Scan for the cell matching the given text and deliver its (X, Y) coordinate at center. 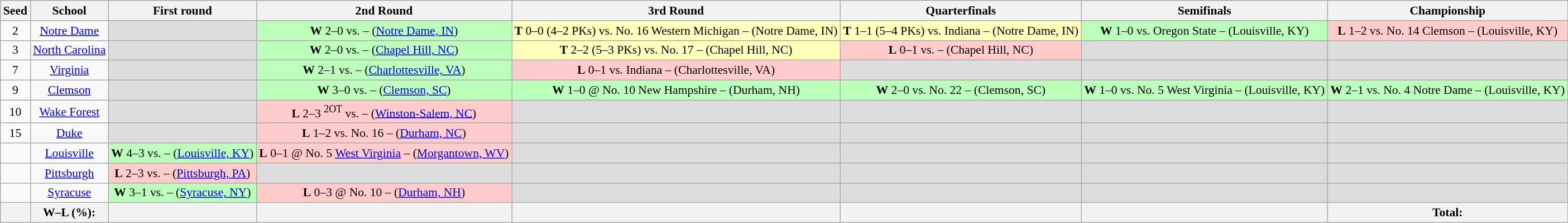
Virginia (69, 70)
W 1–0 vs. No. 5 West Virginia – (Louisville, KY) (1205, 91)
2nd Round (384, 11)
L 0–1 vs. Indiana – (Charlottesville, VA) (677, 70)
L 1–2 vs. No. 16 – (Durham, NC) (384, 134)
L 0–3 @ No. 10 – (Durham, NH) (384, 193)
School (69, 11)
Duke (69, 134)
Notre Dame (69, 31)
3rd Round (677, 11)
Championship (1447, 11)
Seed (16, 11)
L 0–1 @ No. 5 West Virginia – (Morgantown, WV) (384, 153)
W 1–0 vs. Oregon State – (Louisville, KY) (1205, 31)
T 0–0 (4–2 PKs) vs. No. 16 Western Michigan – (Notre Dame, IN) (677, 31)
Syracuse (69, 193)
First round (182, 11)
Quarterfinals (961, 11)
L 0–1 vs. – (Chapel Hill, NC) (961, 50)
L 1–2 vs. No. 14 Clemson – (Louisville, KY) (1447, 31)
W 2–0 vs. – (Chapel Hill, NC) (384, 50)
W–L (%): (69, 213)
T 1–1 (5–4 PKs) vs. Indiana – (Notre Dame, IN) (961, 31)
W 4–3 vs. – (Louisville, KY) (182, 153)
Pittsburgh (69, 173)
W 2–1 vs. – (Charlottesville, VA) (384, 70)
3 (16, 50)
W 2–1 vs. No. 4 Notre Dame – (Louisville, KY) (1447, 91)
Wake Forest (69, 112)
L 2–3 2OT vs. – (Winston-Salem, NC) (384, 112)
T 2–2 (5–3 PKs) vs. No. 17 – (Chapel Hill, NC) (677, 50)
W 2–0 vs. – (Notre Dame, IN) (384, 31)
9 (16, 91)
Total: (1447, 213)
W 3–1 vs. – (Syracuse, NY) (182, 193)
7 (16, 70)
2 (16, 31)
Clemson (69, 91)
W 2–0 vs. No. 22 – (Clemson, SC) (961, 91)
L 2–3 vs. – (Pittsburgh, PA) (182, 173)
W 1–0 @ No. 10 New Hampshire – (Durham, NH) (677, 91)
Louisville (69, 153)
North Carolina (69, 50)
10 (16, 112)
15 (16, 134)
W 3–0 vs. – (Clemson, SC) (384, 91)
Semifinals (1205, 11)
